Return [x, y] of the center of cell containing provided text 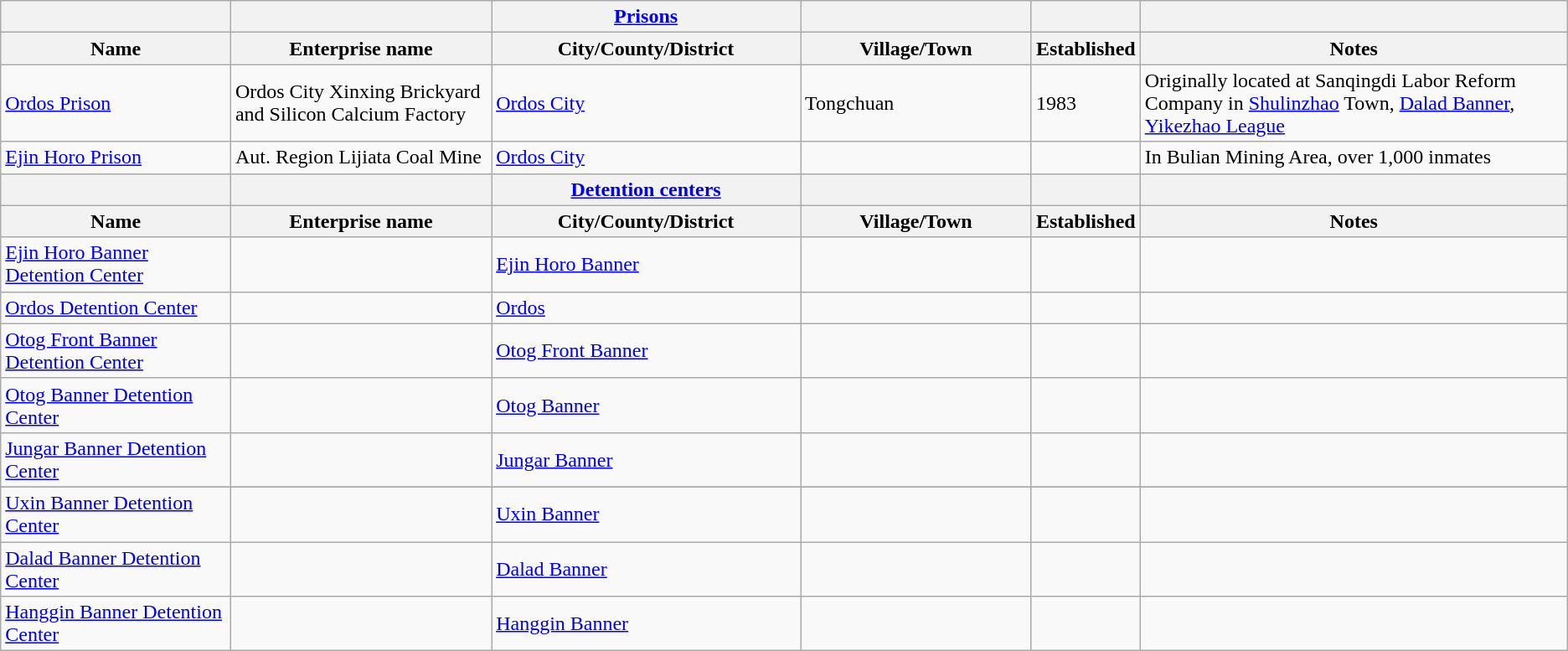
Prisons [647, 17]
In Bulian Mining Area, over 1,000 inmates [1354, 158]
Aut. Region Lijiata Coal Mine [360, 158]
Jungar Banner [647, 459]
1983 [1086, 103]
Originally located at Sanqingdi Labor Reform Company in Shulinzhao Town, Dalad Banner, Yikezhao League [1354, 103]
Ejin Horo Banner [647, 265]
Ordos [647, 307]
Uxin Banner [647, 514]
Ordos City Xinxing Brickyard and Silicon Calcium Factory [360, 103]
Otog Banner Detention Center [116, 406]
Hanggin Banner [647, 623]
Otog Banner [647, 406]
Ordos Prison [116, 103]
Detention centers [647, 189]
Jungar Banner Detention Center [116, 459]
Ejin Horo Prison [116, 158]
Dalad Banner Detention Center [116, 568]
Uxin Banner Detention Center [116, 514]
Ejin Horo Banner Detention Center [116, 265]
Hanggin Banner Detention Center [116, 623]
Dalad Banner [647, 568]
Ordos Detention Center [116, 307]
Otog Front Banner [647, 350]
Otog Front Banner Detention Center [116, 350]
Tongchuan [916, 103]
